Scan for the cell matching the given text and deliver its (X, Y) coordinate at center. 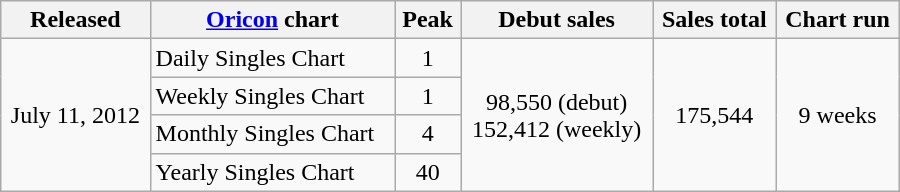
4 (428, 134)
Peak (428, 20)
Oricon chart (272, 20)
July 11, 2012 (76, 115)
175,544 (714, 115)
Released (76, 20)
Debut sales (557, 20)
Yearly Singles Chart (272, 172)
Daily Singles Chart (272, 58)
Sales total (714, 20)
40 (428, 172)
Weekly Singles Chart (272, 96)
9 weeks (838, 115)
Chart run (838, 20)
Monthly Singles Chart (272, 134)
98,550 (debut)152,412 (weekly) (557, 115)
